For the text-containing cell, return its midpoint in [x, y] coordinate format. 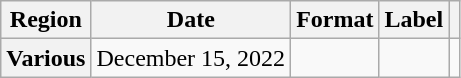
Date [191, 20]
Various [46, 58]
Region [46, 20]
Label [414, 20]
December 15, 2022 [191, 58]
Format [335, 20]
